Capture the cell that displays the provided text and extract its (x, y) central coordinate. 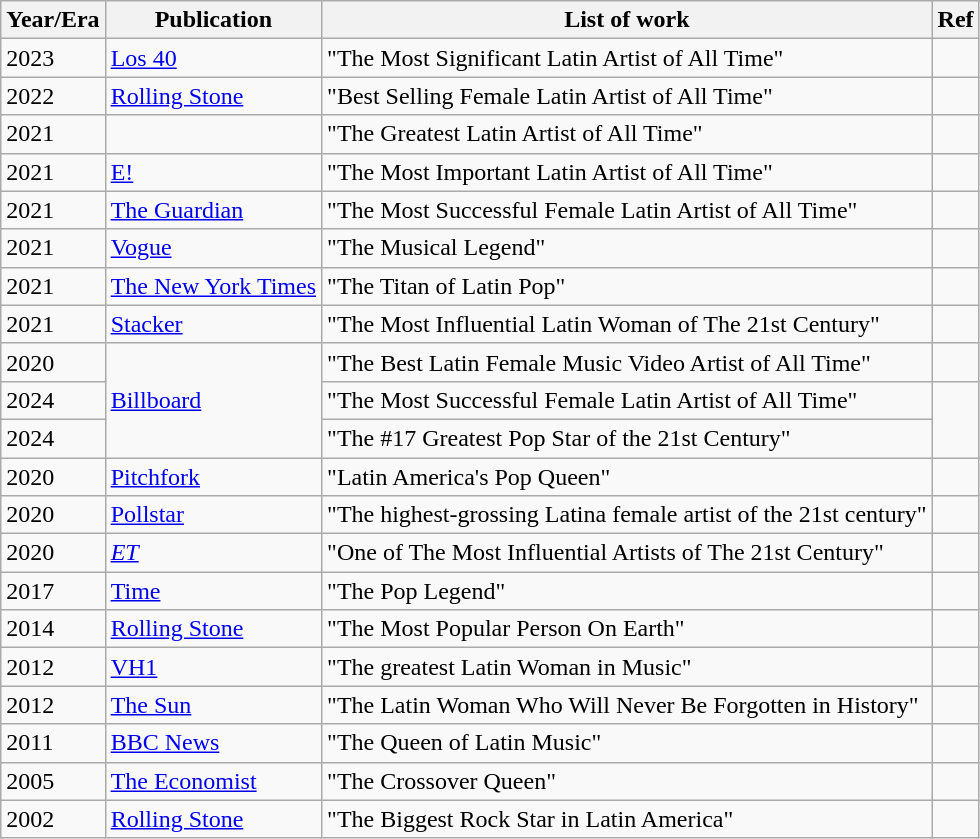
Pollstar (213, 515)
"Best Selling Female Latin Artist of All Time" (627, 96)
Publication (213, 20)
"The Most Popular Person On Earth" (627, 629)
Billboard (213, 400)
2022 (53, 96)
Vogue (213, 248)
ET (213, 553)
"The Best Latin Female Music Video Artist of All Time" (627, 362)
"The Greatest Latin Artist of All Time" (627, 134)
E! (213, 172)
"The Most Influential Latin Woman of The 21st Century" (627, 324)
"The Pop Legend" (627, 591)
"The Crossover Queen" (627, 781)
Ref (956, 20)
Pitchfork (213, 477)
Stacker (213, 324)
"The highest-grossing Latina female artist of the 21st century" (627, 515)
List of work (627, 20)
"The Latin Woman Who Will Never Be Forgotten in History" (627, 705)
2023 (53, 58)
The New York Times (213, 286)
VH1 (213, 667)
Time (213, 591)
2005 (53, 781)
2014 (53, 629)
"The Musical Legend" (627, 248)
BBC News (213, 743)
"The #17 Greatest Pop Star of the 21st Century" (627, 438)
"The Most Significant Latin Artist of All Time" (627, 58)
2002 (53, 819)
2017 (53, 591)
"One of The Most Influential Artists of The 21st Century" (627, 553)
"The Titan of Latin Pop" (627, 286)
"The greatest Latin Woman in Music" (627, 667)
"The Biggest Rock Star in Latin America" (627, 819)
The Guardian (213, 210)
"Latin America's Pop Queen" (627, 477)
Los 40 (213, 58)
"The Queen of Latin Music" (627, 743)
Year/Era (53, 20)
The Sun (213, 705)
The Economist (213, 781)
"The Most Important Latin Artist of All Time" (627, 172)
2011 (53, 743)
